Scan for the cell matching the given text and deliver its [X, Y] coordinate at center. 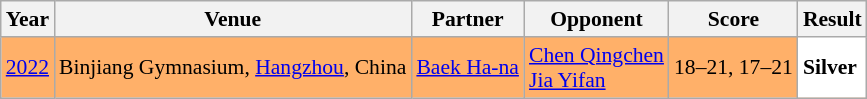
Silver [832, 68]
Venue [232, 19]
Binjiang Gymnasium, Hangzhou, China [232, 68]
2022 [28, 68]
18–21, 17–21 [734, 68]
Year [28, 19]
Result [832, 19]
Baek Ha-na [468, 68]
Partner [468, 19]
Score [734, 19]
Opponent [596, 19]
Chen Qingchen Jia Yifan [596, 68]
